Find where the given text appears and provide that cell's center as [x, y] coordinate. 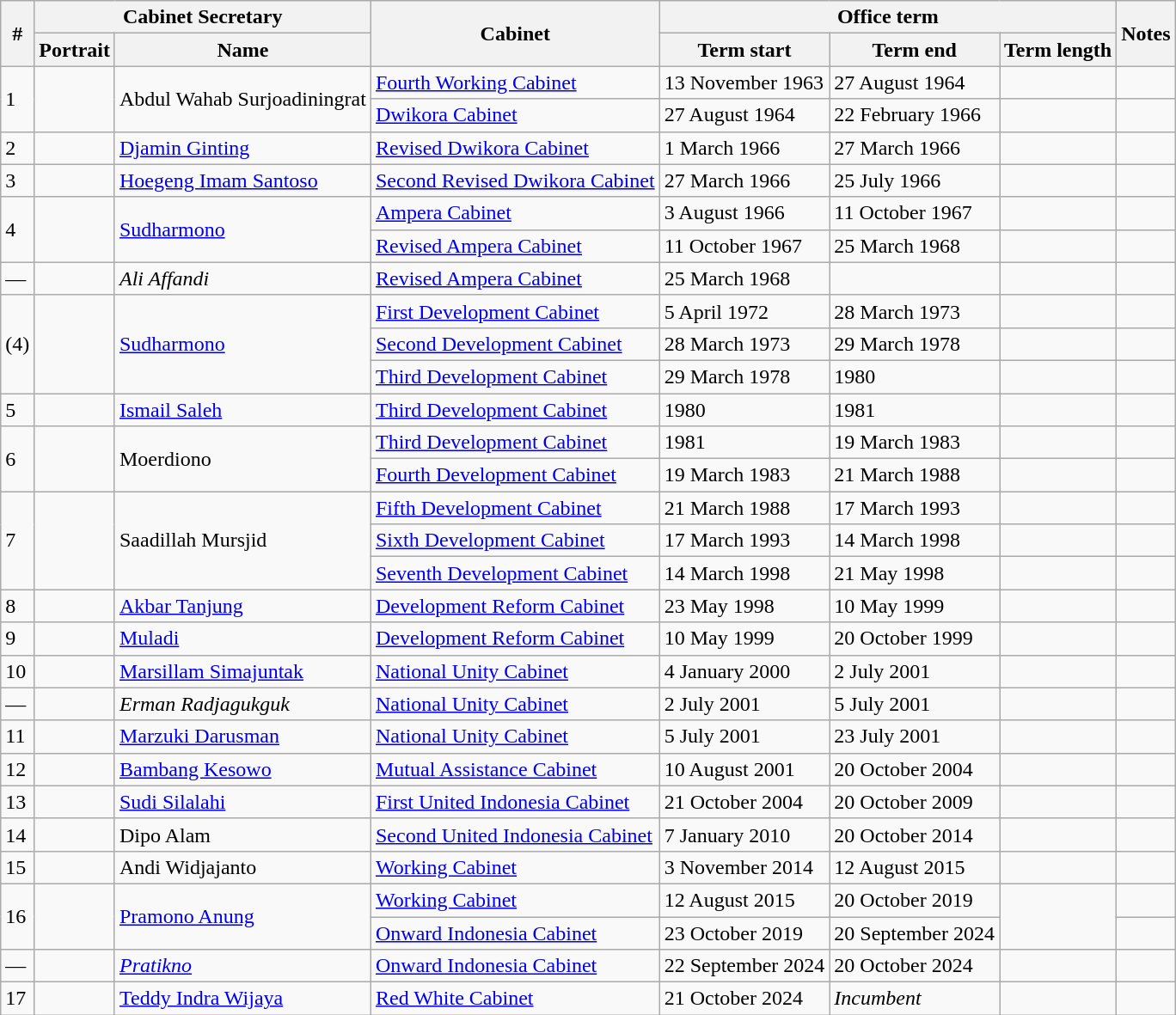
Bambang Kesowo [242, 769]
14 [17, 835]
17 [17, 999]
8 [17, 606]
Office term [888, 17]
Muladi [242, 639]
20 October 2004 [915, 769]
Moerdiono [242, 459]
4 January 2000 [744, 671]
1 [17, 99]
20 October 2009 [915, 802]
Fifth Development Cabinet [515, 508]
# [17, 34]
9 [17, 639]
20 October 2014 [915, 835]
4 [17, 229]
Name [242, 50]
3 August 1966 [744, 213]
25 July 1966 [915, 180]
22 February 1966 [915, 115]
13 November 1963 [744, 83]
Second Revised Dwikora Cabinet [515, 180]
First Development Cabinet [515, 311]
Sixth Development Cabinet [515, 541]
1 March 1966 [744, 148]
5 [17, 410]
16 [17, 916]
12 [17, 769]
23 July 2001 [915, 737]
Dipo Alam [242, 835]
15 [17, 867]
Term end [915, 50]
7 January 2010 [744, 835]
Incumbent [915, 999]
20 September 2024 [915, 932]
Djamin Ginting [242, 148]
Pratikno [242, 966]
6 [17, 459]
Hoegeng Imam Santoso [242, 180]
Portrait [75, 50]
10 [17, 671]
First United Indonesia Cabinet [515, 802]
21 May 1998 [915, 573]
Marsillam Simajuntak [242, 671]
20 October 1999 [915, 639]
20 October 2024 [915, 966]
Term length [1058, 50]
2 [17, 148]
Fourth Working Cabinet [515, 83]
(4) [17, 344]
Red White Cabinet [515, 999]
Dwikora Cabinet [515, 115]
23 October 2019 [744, 932]
22 September 2024 [744, 966]
5 April 1972 [744, 311]
Ampera Cabinet [515, 213]
11 [17, 737]
Second United Indonesia Cabinet [515, 835]
Second Development Cabinet [515, 344]
Andi Widjajanto [242, 867]
Term start [744, 50]
Teddy Indra Wijaya [242, 999]
Pramono Anung [242, 916]
Ali Affandi [242, 278]
Notes [1146, 34]
Erman Radjagukguk [242, 704]
20 October 2019 [915, 900]
3 [17, 180]
Seventh Development Cabinet [515, 573]
Cabinet Secretary [203, 17]
10 August 2001 [744, 769]
Cabinet [515, 34]
Revised Dwikora Cabinet [515, 148]
21 October 2024 [744, 999]
3 November 2014 [744, 867]
13 [17, 802]
Fourth Development Cabinet [515, 475]
23 May 1998 [744, 606]
7 [17, 541]
Sudi Silalahi [242, 802]
Saadillah Mursjid [242, 541]
Marzuki Darusman [242, 737]
Akbar Tanjung [242, 606]
Abdul Wahab Surjoadiningrat [242, 99]
Ismail Saleh [242, 410]
21 October 2004 [744, 802]
Mutual Assistance Cabinet [515, 769]
